Find where the given text appears and provide that cell's center as [X, Y] coordinate. 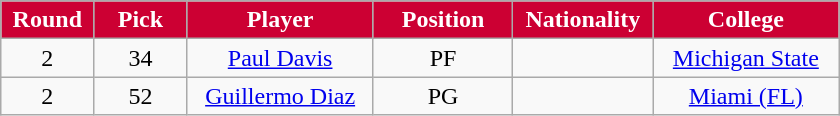
Pick [140, 20]
College [746, 20]
Round [48, 20]
PG [443, 96]
PF [443, 58]
Guillermo Diaz [280, 96]
Nationality [583, 20]
52 [140, 96]
Player [280, 20]
Position [443, 20]
Miami (FL) [746, 96]
34 [140, 58]
Paul Davis [280, 58]
Michigan State [746, 58]
